From the cell containing the given text, extract its center point as (x, y) coordinate. 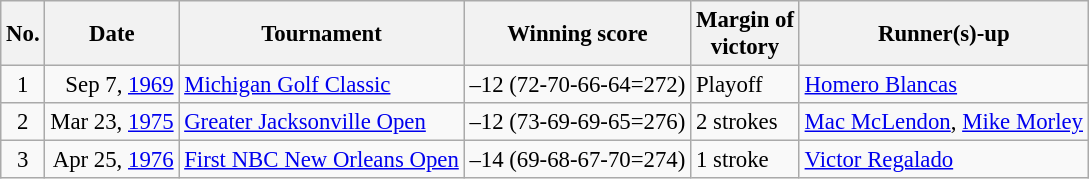
Mac McLendon, Mike Morley (944, 122)
Apr 25, 1976 (112, 160)
–12 (73-69-69-65=276) (578, 122)
Mar 23, 1975 (112, 122)
2 (23, 122)
First NBC New Orleans Open (322, 160)
Homero Blancas (944, 85)
–14 (69-68-67-70=274) (578, 160)
Victor Regalado (944, 160)
Margin ofvictory (746, 34)
–12 (72-70-66-64=272) (578, 85)
1 stroke (746, 160)
Tournament (322, 34)
2 strokes (746, 122)
Winning score (578, 34)
Michigan Golf Classic (322, 85)
Greater Jacksonville Open (322, 122)
No. (23, 34)
1 (23, 85)
Date (112, 34)
3 (23, 160)
Playoff (746, 85)
Sep 7, 1969 (112, 85)
Runner(s)-up (944, 34)
